Pinpoint the cell where the given text exists, returning its [X, Y] midpoint coordinate. 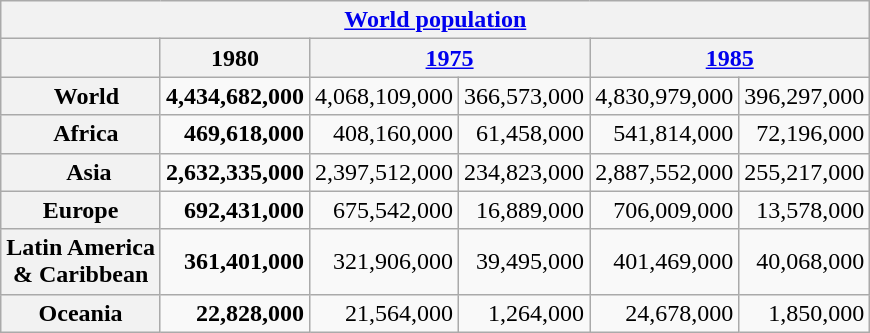
World [81, 96]
401,469,000 [664, 262]
Europe [81, 210]
24,678,000 [664, 313]
Oceania [81, 313]
541,814,000 [664, 134]
321,906,000 [384, 262]
Asia [81, 172]
1,264,000 [524, 313]
1,850,000 [804, 313]
4,830,979,000 [664, 96]
361,401,000 [234, 262]
16,889,000 [524, 210]
1980 [234, 58]
366,573,000 [524, 96]
22,828,000 [234, 313]
234,823,000 [524, 172]
255,217,000 [804, 172]
World population [436, 20]
40,068,000 [804, 262]
4,068,109,000 [384, 96]
Latin America& Caribbean [81, 262]
706,009,000 [664, 210]
39,495,000 [524, 262]
692,431,000 [234, 210]
13,578,000 [804, 210]
675,542,000 [384, 210]
1975 [450, 58]
21,564,000 [384, 313]
Africa [81, 134]
469,618,000 [234, 134]
61,458,000 [524, 134]
2,887,552,000 [664, 172]
396,297,000 [804, 96]
2,397,512,000 [384, 172]
2,632,335,000 [234, 172]
1985 [730, 58]
72,196,000 [804, 134]
408,160,000 [384, 134]
4,434,682,000 [234, 96]
